Detect which cell encompasses the target text, then output its [X, Y] center coordinate. 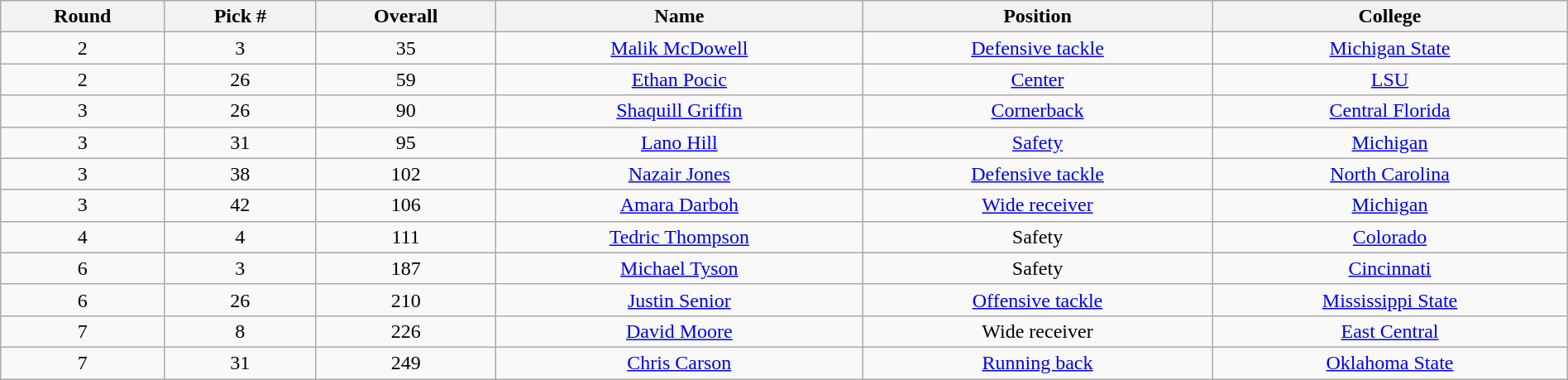
8 [240, 331]
Position [1037, 17]
East Central [1389, 331]
Chris Carson [679, 363]
90 [406, 111]
Amara Darboh [679, 205]
106 [406, 205]
111 [406, 237]
187 [406, 268]
Justin Senior [679, 300]
Mississippi State [1389, 300]
102 [406, 174]
35 [406, 48]
Center [1037, 79]
42 [240, 205]
Name [679, 17]
College [1389, 17]
Tedric Thompson [679, 237]
Cornerback [1037, 111]
Michigan State [1389, 48]
Lano Hill [679, 142]
59 [406, 79]
Malik McDowell [679, 48]
Running back [1037, 363]
Nazair Jones [679, 174]
226 [406, 331]
LSU [1389, 79]
210 [406, 300]
Oklahoma State [1389, 363]
Ethan Pocic [679, 79]
Shaquill Griffin [679, 111]
Michael Tyson [679, 268]
Colorado [1389, 237]
North Carolina [1389, 174]
38 [240, 174]
Offensive tackle [1037, 300]
Central Florida [1389, 111]
Overall [406, 17]
Round [83, 17]
David Moore [679, 331]
249 [406, 363]
95 [406, 142]
Cincinnati [1389, 268]
Pick # [240, 17]
